Provide the (X, Y) coordinate of the cell's center where the given text is located.  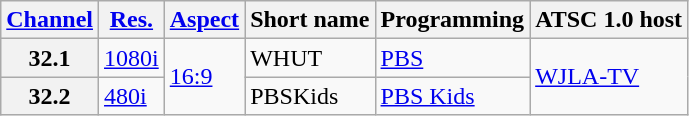
WHUT (310, 58)
Aspect (204, 20)
WJLA-TV (609, 77)
32.1 (50, 58)
ATSC 1.0 host (609, 20)
Res. (132, 20)
1080i (132, 58)
32.2 (50, 96)
PBS (452, 58)
Programming (452, 20)
PBSKids (310, 96)
PBS Kids (452, 96)
Short name (310, 20)
480i (132, 96)
Channel (50, 20)
16:9 (204, 77)
